Return the [X, Y] coordinate for the center point of the cell that contains the specified text.  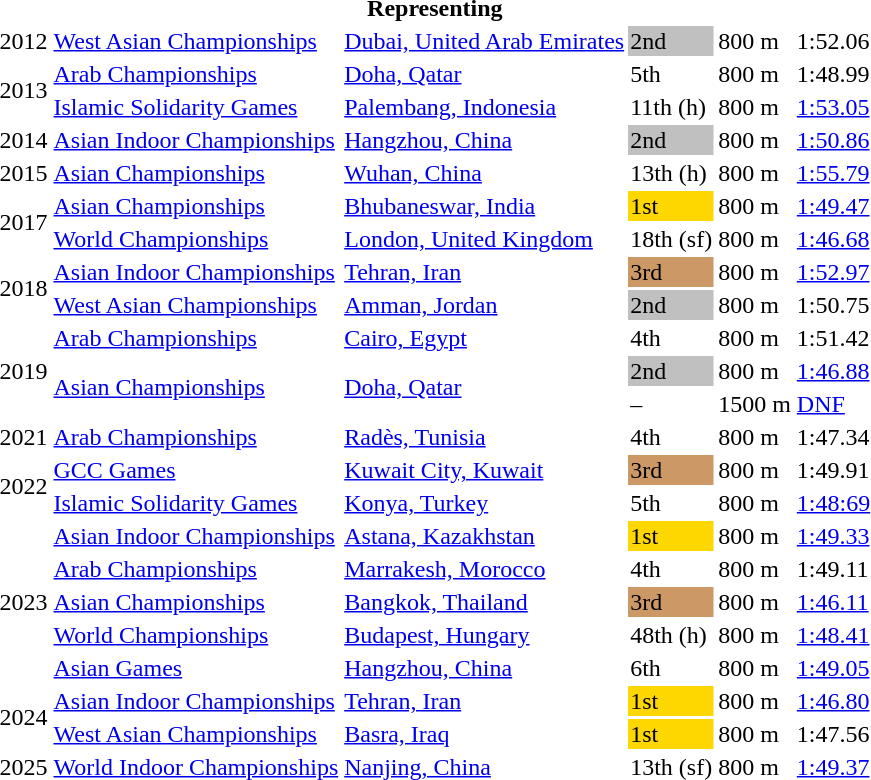
1500 m [755, 404]
1:49.33 [833, 536]
1:46.11 [833, 602]
Astana, Kazakhstan [484, 536]
1:47.34 [833, 437]
1:49.11 [833, 569]
GCC Games [196, 470]
48th (h) [672, 635]
Cairo, Egypt [484, 338]
13th (h) [672, 173]
London, United Kingdom [484, 239]
Kuwait City, Kuwait [484, 470]
1:53.05 [833, 107]
Bhubaneswar, India [484, 206]
11th (h) [672, 107]
Dubai, United Arab Emirates [484, 41]
Basra, Iraq [484, 734]
1:51.42 [833, 338]
1:48.99 [833, 74]
Amman, Jordan [484, 305]
Konya, Turkey [484, 503]
1:52.97 [833, 272]
1:48.41 [833, 635]
1:48:69 [833, 503]
Palembang, Indonesia [484, 107]
DNF [833, 404]
Radès, Tunisia [484, 437]
1:55.79 [833, 173]
1:46.68 [833, 239]
18th (sf) [672, 239]
6th [672, 668]
1:46.80 [833, 701]
1:49.47 [833, 206]
1:52.06 [833, 41]
1:47.56 [833, 734]
1:49.91 [833, 470]
Bangkok, Thailand [484, 602]
– [672, 404]
1:50.86 [833, 140]
Budapest, Hungary [484, 635]
Wuhan, China [484, 173]
1:46.88 [833, 371]
1:50.75 [833, 305]
Asian Games [196, 668]
1:49.05 [833, 668]
Marrakesh, Morocco [484, 569]
